Locate the cell with the specified text and output its [X, Y] center coordinate. 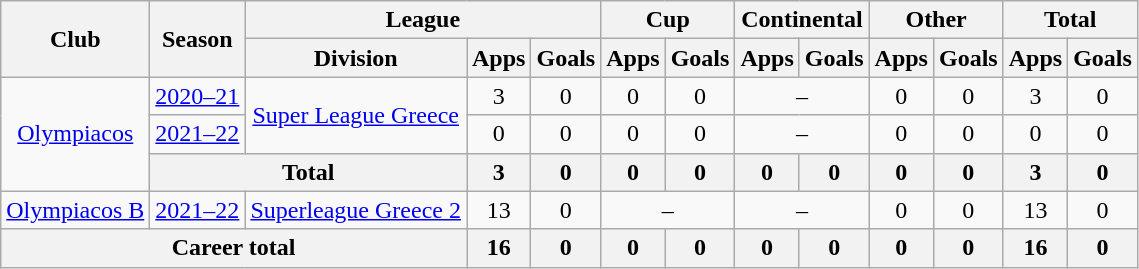
Olympiacos [76, 134]
Club [76, 39]
League [423, 20]
2020–21 [198, 96]
Continental [802, 20]
Season [198, 39]
Olympiacos B [76, 210]
Other [936, 20]
Super League Greece [356, 115]
Cup [668, 20]
Superleague Greece 2 [356, 210]
Career total [234, 248]
Division [356, 58]
